Determine the (x, y) coordinate at the center of the cell enclosing the given text.  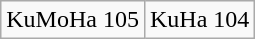
KuHa 104 (199, 20)
KuMoHa 105 (73, 20)
